From the cell containing the given text, extract its center point as (x, y) coordinate. 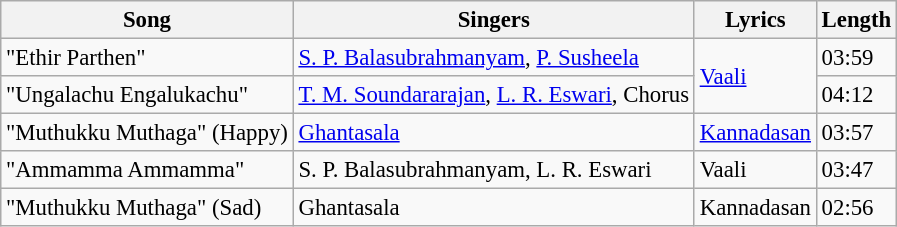
Length (856, 20)
S. P. Balasubrahmanyam, P. Susheela (494, 58)
Singers (494, 20)
04:12 (856, 95)
"Muthukku Muthaga" (Sad) (147, 208)
Lyrics (755, 20)
02:56 (856, 208)
03:47 (856, 170)
"Muthukku Muthaga" (Happy) (147, 133)
03:59 (856, 58)
"Ungalachu Engalukachu" (147, 95)
"Ammamma Ammamma" (147, 170)
03:57 (856, 133)
"Ethir Parthen" (147, 58)
T. M. Soundararajan, L. R. Eswari, Chorus (494, 95)
S. P. Balasubrahmanyam, L. R. Eswari (494, 170)
Song (147, 20)
